Return (X, Y) of the center of cell containing provided text 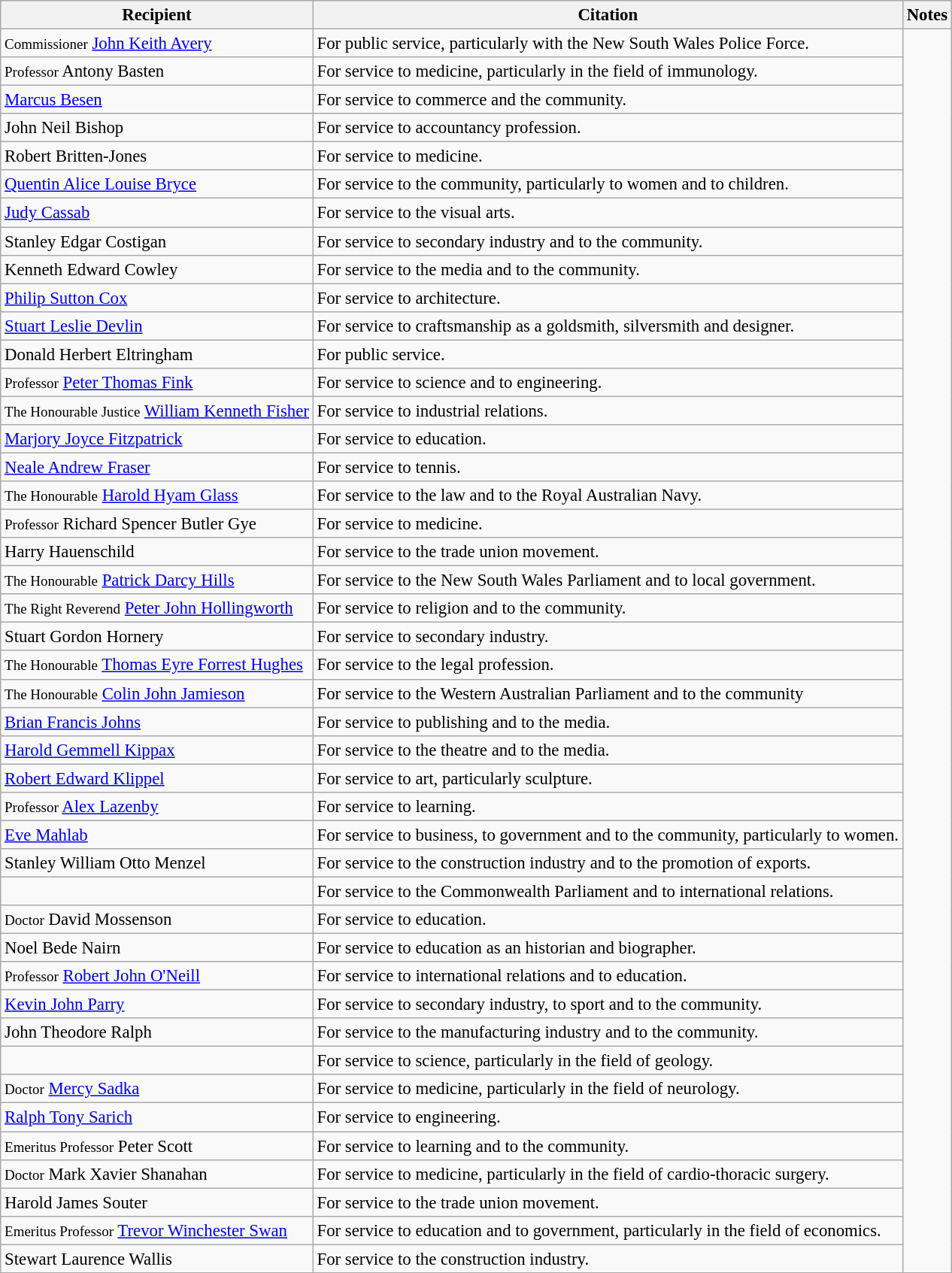
For service to medicine, particularly in the field of neurology. (608, 1090)
For service to accountancy profession. (608, 128)
Stewart Laurence Wallis (156, 1259)
For service to publishing and to the media. (608, 722)
Emeritus Professor Trevor Winchester Swan (156, 1230)
Professor Richard Spencer Butler Gye (156, 524)
Professor Alex Lazenby (156, 807)
The Honourable Colin John Jamieson (156, 693)
Doctor Mark Xavier Shanahan (156, 1174)
For service to architecture. (608, 298)
For service to art, particularly sculpture. (608, 778)
For service to industrial relations. (608, 411)
For service to international relations and to education. (608, 976)
Ralph Tony Sarich (156, 1117)
For service to the New South Wales Parliament and to local government. (608, 580)
For service to engineering. (608, 1117)
Kevin John Parry (156, 1005)
The Honourable Harold Hyam Glass (156, 496)
Commissioner John Keith Avery (156, 44)
Neale Andrew Fraser (156, 467)
Kenneth Edward Cowley (156, 269)
For service to science, particularly in the field of geology. (608, 1061)
Stanley William Otto Menzel (156, 863)
Donald Herbert Eltringham (156, 354)
For service to learning. (608, 807)
For service to the construction industry and to the promotion of exports. (608, 863)
For public service. (608, 354)
Notes (926, 15)
Robert Britten-Jones (156, 156)
Marjory Joyce Fitzpatrick (156, 439)
For service to secondary industry and to the community. (608, 241)
For service to the law and to the Royal Australian Navy. (608, 496)
Professor Antony Basten (156, 71)
For service to the manufacturing industry and to the community. (608, 1032)
Brian Francis Johns (156, 722)
Professor Robert John O'Neill (156, 976)
Judy Cassab (156, 213)
Robert Edward Klippel (156, 778)
The Honourable Patrick Darcy Hills (156, 580)
For service to medicine, particularly in the field of cardio-thoracic surgery. (608, 1174)
For service to education and to government, particularly in the field of economics. (608, 1230)
For service to the theatre and to the media. (608, 750)
The Right Reverend Peter John Hollingworth (156, 608)
For service to the legal profession. (608, 665)
For service to business, to government and to the community, particularly to women. (608, 835)
For service to the Commonwealth Parliament and to international relations. (608, 891)
For service to the Western Australian Parliament and to the community (608, 693)
For service to the visual arts. (608, 213)
The Honourable Justice William Kenneth Fisher (156, 411)
For service to religion and to the community. (608, 608)
Harry Hauenschild (156, 552)
Emeritus Professor Peter Scott (156, 1146)
Noel Bede Nairn (156, 948)
Citation (608, 15)
Doctor David Mossenson (156, 920)
For service to science and to engineering. (608, 383)
Quentin Alice Louise Bryce (156, 184)
Stanley Edgar Costigan (156, 241)
For service to learning and to the community. (608, 1146)
For service to secondary industry. (608, 637)
For service to craftsmanship as a goldsmith, silversmith and designer. (608, 326)
Philip Sutton Cox (156, 298)
Eve Mahlab (156, 835)
For service to the community, particularly to women and to children. (608, 184)
For service to the media and to the community. (608, 269)
Stuart Leslie Devlin (156, 326)
Marcus Besen (156, 100)
John Theodore Ralph (156, 1032)
Stuart Gordon Hornery (156, 637)
Professor Peter Thomas Fink (156, 383)
The Honourable Thomas Eyre Forrest Hughes (156, 665)
Harold James Souter (156, 1202)
Recipient (156, 15)
For service to commerce and the community. (608, 100)
Harold Gemmell Kippax (156, 750)
Doctor Mercy Sadka (156, 1090)
For service to tennis. (608, 467)
For service to medicine, particularly in the field of immunology. (608, 71)
For service to education as an historian and biographer. (608, 948)
For service to the construction industry. (608, 1259)
For public service, particularly with the New South Wales Police Force. (608, 44)
For service to secondary industry, to sport and to the community. (608, 1005)
John Neil Bishop (156, 128)
